Determine the (X, Y) coordinate at the center of the cell enclosing the given text.  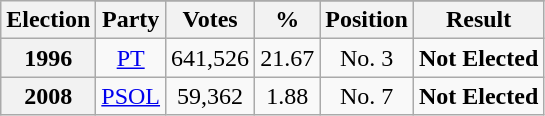
PT (131, 58)
59,362 (210, 96)
% (288, 20)
1.88 (288, 96)
Votes (210, 20)
Election (48, 20)
2008 (48, 96)
No. 3 (367, 58)
No. 7 (367, 96)
PSOL (131, 96)
Result (478, 20)
Position (367, 20)
21.67 (288, 58)
1996 (48, 58)
641,526 (210, 58)
Party (131, 20)
